Find where the given text appears and provide that cell's center as [x, y] coordinate. 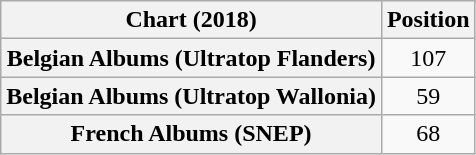
Belgian Albums (Ultratop Wallonia) [192, 96]
Position [428, 20]
68 [428, 134]
French Albums (SNEP) [192, 134]
Belgian Albums (Ultratop Flanders) [192, 58]
107 [428, 58]
59 [428, 96]
Chart (2018) [192, 20]
